Provide the [x, y] coordinate of the cell's center where the given text is located.  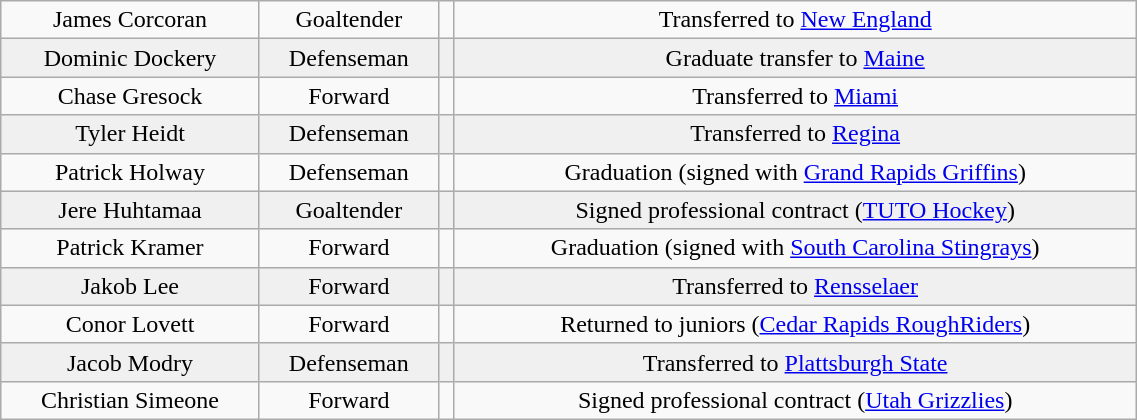
Signed professional contract (Utah Grizzlies) [794, 400]
Graduation (signed with South Carolina Stingrays) [794, 248]
Jere Huhtamaa [130, 210]
Graduation (signed with Grand Rapids Griffins) [794, 172]
Signed professional contract (TUTO Hockey) [794, 210]
Dominic Dockery [130, 58]
Patrick Holway [130, 172]
Graduate transfer to Maine [794, 58]
Returned to juniors (Cedar Rapids RoughRiders) [794, 324]
Transferred to New England [794, 20]
Tyler Heidt [130, 134]
Chase Gresock [130, 96]
Conor Lovett [130, 324]
Transferred to Miami [794, 96]
Transferred to Rensselaer [794, 286]
Jacob Modry [130, 362]
Transferred to Regina [794, 134]
Jakob Lee [130, 286]
Transferred to Plattsburgh State [794, 362]
James Corcoran [130, 20]
Christian Simeone [130, 400]
Patrick Kramer [130, 248]
